Identify which cell holds the provided text, then report its [X, Y] central coordinate. 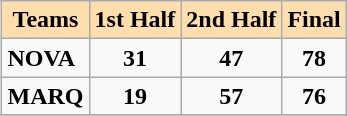
NOVA [46, 58]
19 [135, 96]
2nd Half [232, 20]
76 [314, 96]
31 [135, 58]
78 [314, 58]
47 [232, 58]
Teams [46, 20]
Final [314, 20]
1st Half [135, 20]
57 [232, 96]
MARQ [46, 96]
